Capture the cell that displays the provided text and extract its [x, y] central coordinate. 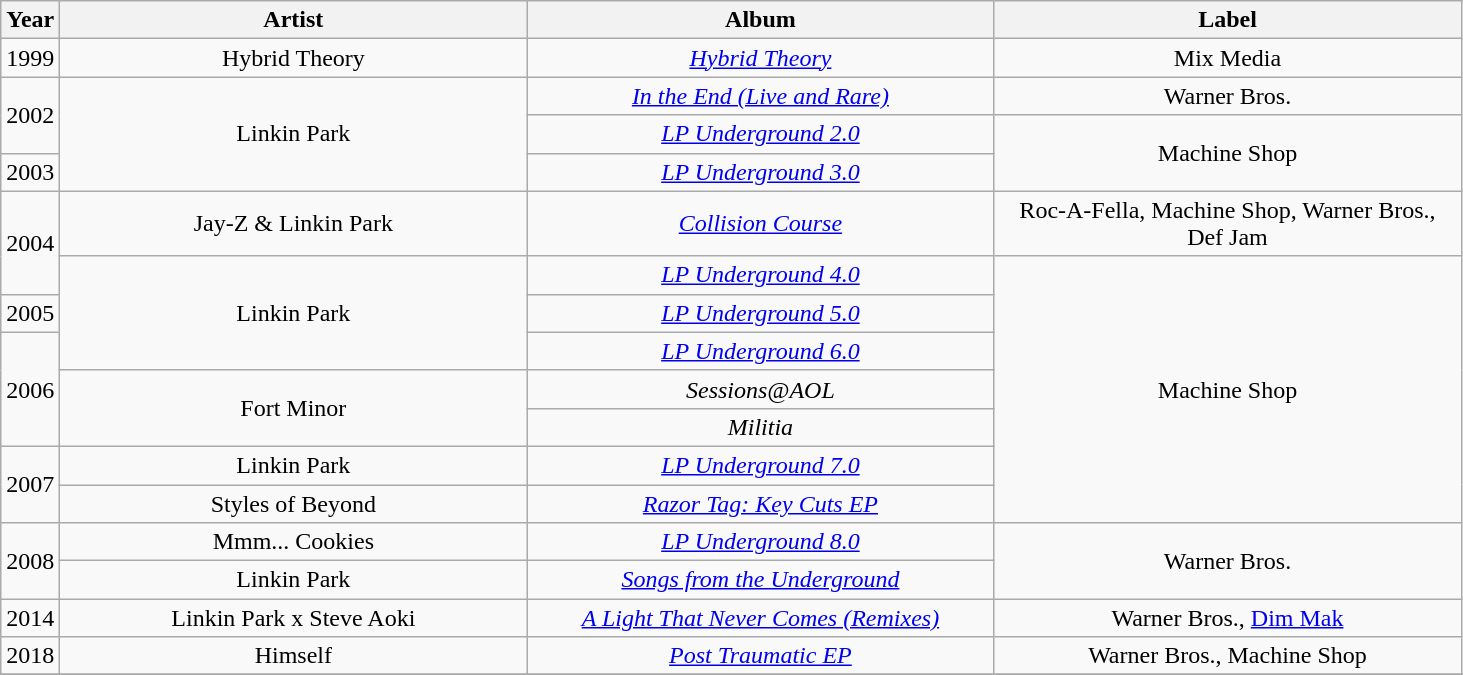
Label [1228, 20]
Linkin Park x Steve Aoki [294, 618]
Roc-A-Fella, Machine Shop, Warner Bros., Def Jam [1228, 224]
Mix Media [1228, 58]
Styles of Beyond [294, 503]
2003 [30, 172]
Collision Course [760, 224]
2007 [30, 484]
Warner Bros., Dim Mak [1228, 618]
In the End (Live and Rare) [760, 96]
Sessions@AOL [760, 389]
2014 [30, 618]
LP Underground 2.0 [760, 134]
Album [760, 20]
Himself [294, 656]
LP Underground 4.0 [760, 275]
2005 [30, 313]
LP Underground 3.0 [760, 172]
2006 [30, 389]
2008 [30, 561]
2002 [30, 115]
2004 [30, 242]
Artist [294, 20]
A Light That Never Comes (Remixes) [760, 618]
Militia [760, 427]
Fort Minor [294, 408]
Post Traumatic EP [760, 656]
2018 [30, 656]
1999 [30, 58]
LP Underground 6.0 [760, 351]
LP Underground 7.0 [760, 465]
Razor Tag: Key Cuts EP [760, 503]
Songs from the Underground [760, 580]
LP Underground 5.0 [760, 313]
Mmm... Cookies [294, 542]
LP Underground 8.0 [760, 542]
Year [30, 20]
Jay-Z & Linkin Park [294, 224]
Warner Bros., Machine Shop [1228, 656]
